Search for the cell housing the specified text and yield its (X, Y) center coordinate. 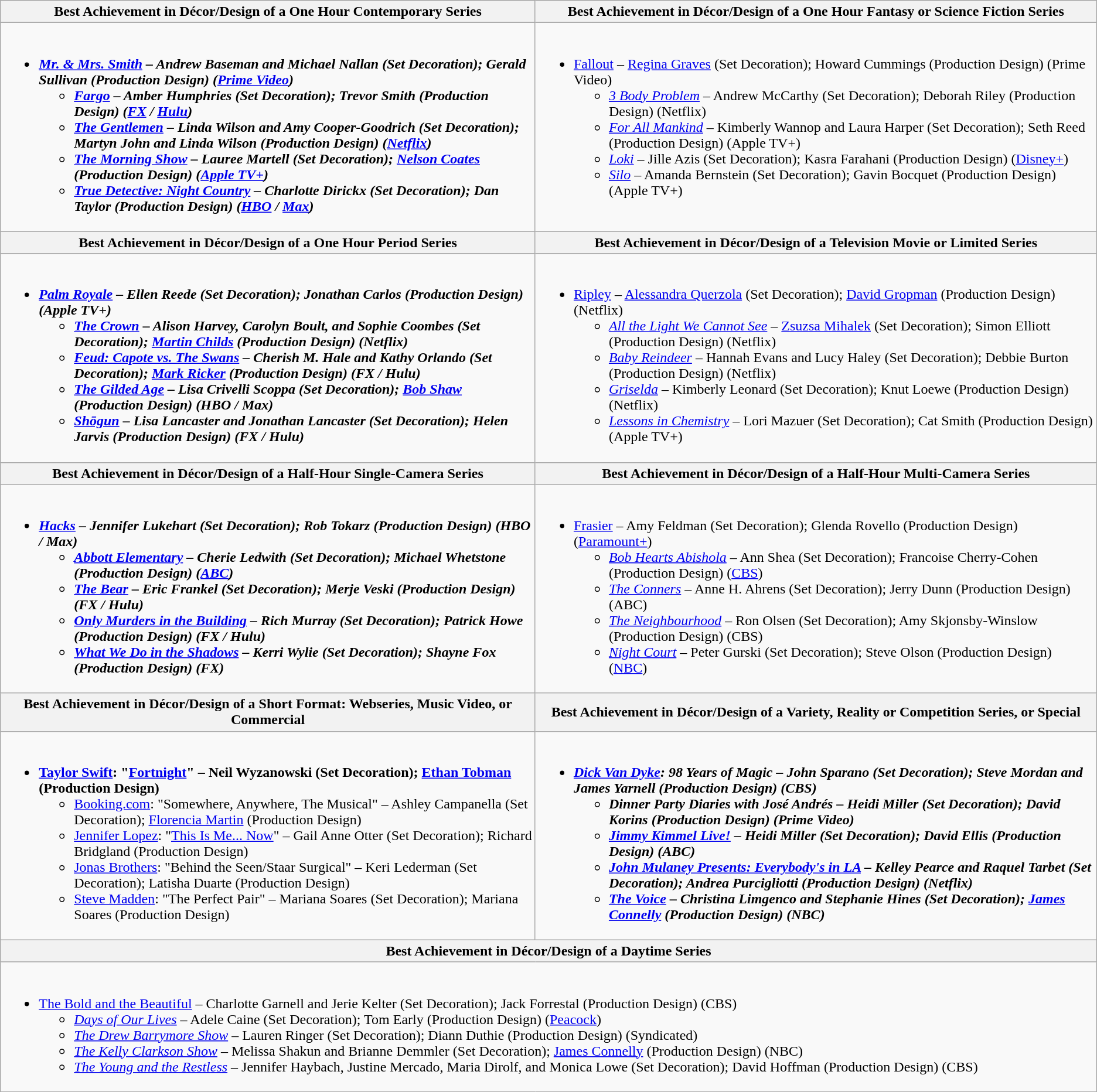
Best Achievement in Décor/Design of a Television Movie or Limited Series (816, 243)
Best Achievement in Décor/Design of a Short Format: Webseries, Music Video, or Commercial (268, 712)
Best Achievement in Décor/Design of a One Hour Contemporary Series (268, 12)
Best Achievement in Décor/Design of a Daytime Series (548, 951)
Best Achievement in Décor/Design of a Half-Hour Single-Camera Series (268, 473)
Best Achievement in Décor/Design of a Half-Hour Multi-Camera Series (816, 473)
Best Achievement in Décor/Design of a One Hour Period Series (268, 243)
Best Achievement in Décor/Design of a One Hour Fantasy or Science Fiction Series (816, 12)
Best Achievement in Décor/Design of a Variety, Reality or Competition Series, or Special (816, 712)
